Return the [x, y] coordinate for the center point of the cell that contains the specified text.  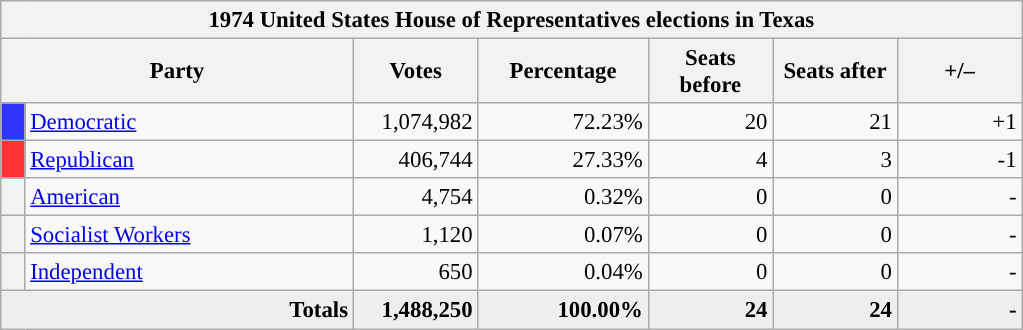
Seats before [710, 72]
27.33% [563, 160]
American [189, 197]
1,120 [416, 235]
+1 [960, 122]
406,744 [416, 160]
Seats after [836, 72]
1,074,982 [416, 122]
Party [178, 72]
Percentage [563, 72]
21 [836, 122]
Independent [189, 273]
72.23% [563, 122]
20 [710, 122]
100.00% [563, 310]
-1 [960, 160]
Republican [189, 160]
4,754 [416, 197]
Socialist Workers [189, 235]
0.32% [563, 197]
0.04% [563, 273]
4 [710, 160]
3 [836, 160]
1974 United States House of Representatives elections in Texas [512, 20]
1,488,250 [416, 310]
650 [416, 273]
Democratic [189, 122]
Votes [416, 72]
0.07% [563, 235]
Totals [178, 310]
+/– [960, 72]
